Identify which cell holds the provided text, then report its [X, Y] central coordinate. 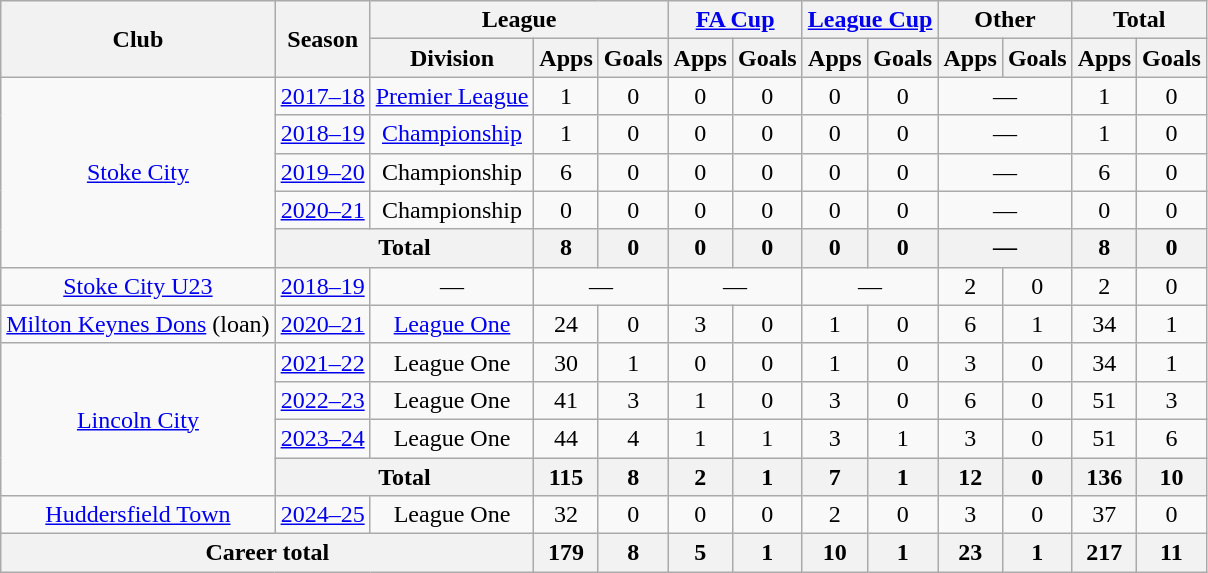
League [519, 20]
2017–18 [322, 96]
11 [1172, 553]
4 [633, 438]
115 [566, 477]
41 [566, 400]
FA Cup [735, 20]
Premier League [452, 96]
Other [1005, 20]
32 [566, 515]
2021–22 [322, 362]
2023–24 [322, 438]
Stoke City U23 [138, 286]
Season [322, 39]
Lincoln City [138, 419]
7 [834, 477]
2024–25 [322, 515]
30 [566, 362]
12 [970, 477]
Club [138, 39]
Division [452, 58]
2019–20 [322, 172]
5 [700, 553]
League Cup [870, 20]
23 [970, 553]
44 [566, 438]
37 [1104, 515]
Milton Keynes Dons (loan) [138, 324]
Stoke City [138, 172]
Huddersfield Town [138, 515]
179 [566, 553]
24 [566, 324]
2022–23 [322, 400]
136 [1104, 477]
217 [1104, 553]
Career total [268, 553]
